Return the [X, Y] coordinate for the center point of the cell that contains the specified text.  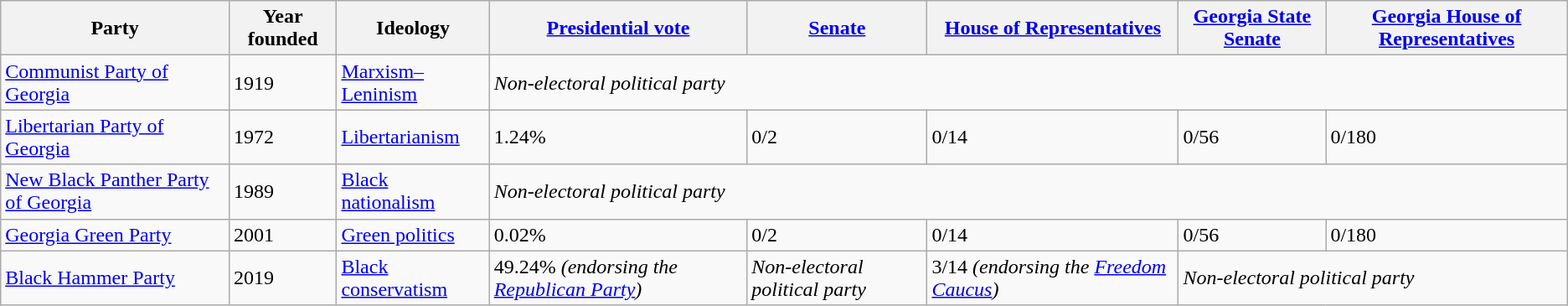
Communist Party of Georgia [116, 82]
House of Representatives [1053, 29]
Black conservatism [413, 278]
Georgia House of Representatives [1447, 29]
49.24% (endorsing the Republican Party) [618, 278]
New Black Panther Party of Georgia [116, 191]
Georgia State Senate [1252, 29]
Libertarianism [413, 137]
Year founded [282, 29]
Georgia Green Party [116, 235]
Marxism–Leninism [413, 82]
2019 [282, 278]
1972 [282, 137]
2001 [282, 235]
Party [116, 29]
Black nationalism [413, 191]
1919 [282, 82]
1989 [282, 191]
Ideology [413, 29]
Libertarian Party of Georgia [116, 137]
3/14 (endorsing the Freedom Caucus) [1053, 278]
Presidential vote [618, 29]
Senate [838, 29]
Green politics [413, 235]
0.02% [618, 235]
Black Hammer Party [116, 278]
1.24% [618, 137]
